Find where the given text appears and provide that cell's center as (X, Y) coordinate. 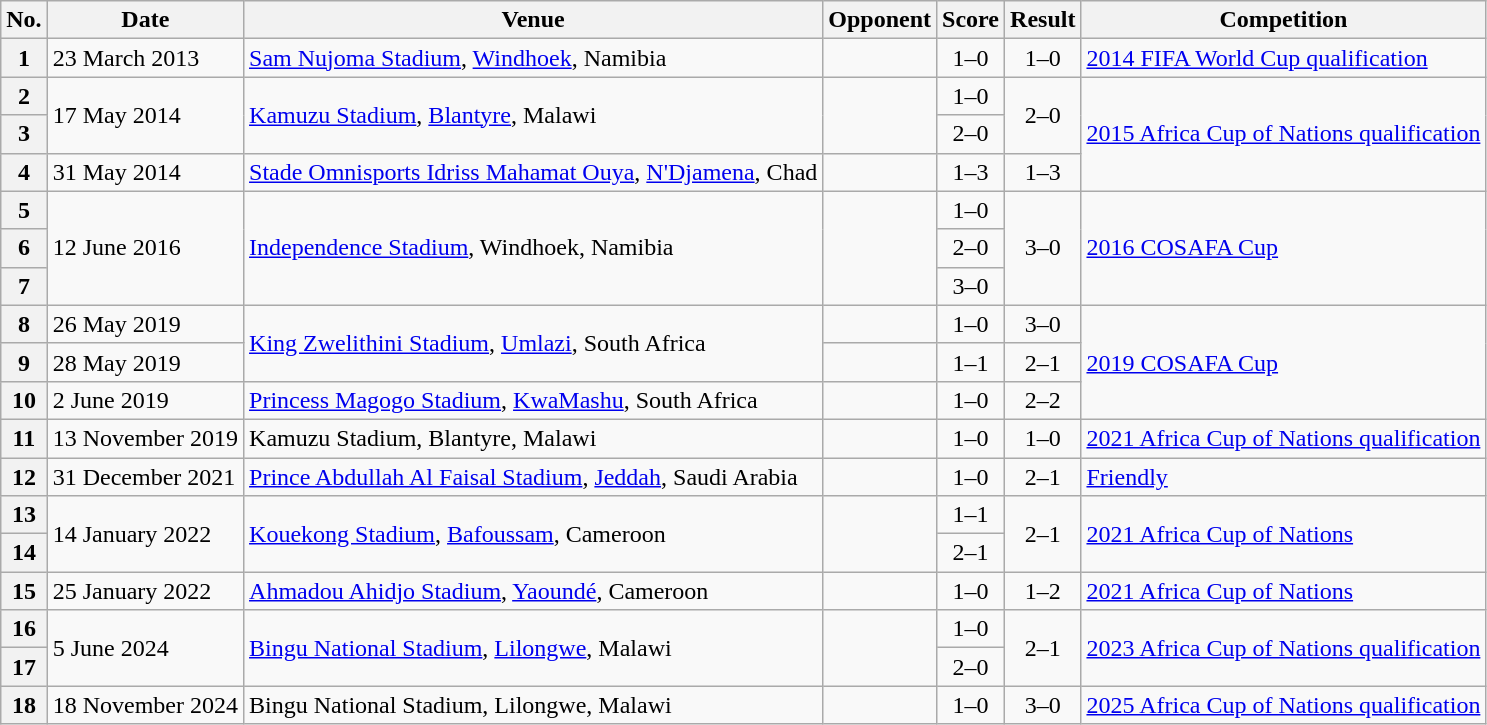
18 (24, 705)
1 (24, 58)
4 (24, 172)
Score (971, 20)
12 June 2016 (145, 248)
Princess Magogo Stadium, KwaMashu, South Africa (534, 400)
17 May 2014 (145, 115)
2023 Africa Cup of Nations qualification (1284, 648)
10 (24, 400)
14 January 2022 (145, 534)
2021 Africa Cup of Nations qualification (1284, 438)
Independence Stadium, Windhoek, Namibia (534, 248)
6 (24, 248)
King Zwelithini Stadium, Umlazi, South Africa (534, 343)
13 November 2019 (145, 438)
17 (24, 667)
2015 Africa Cup of Nations qualification (1284, 134)
23 March 2013 (145, 58)
28 May 2019 (145, 362)
3 (24, 134)
2 (24, 96)
7 (24, 286)
14 (24, 553)
2019 COSAFA Cup (1284, 362)
1–2 (1043, 591)
2 June 2019 (145, 400)
9 (24, 362)
15 (24, 591)
26 May 2019 (145, 324)
Kouekong Stadium, Bafoussam, Cameroon (534, 534)
16 (24, 629)
5 (24, 210)
31 December 2021 (145, 477)
Friendly (1284, 477)
31 May 2014 (145, 172)
8 (24, 324)
18 November 2024 (145, 705)
2–2 (1043, 400)
Competition (1284, 20)
Result (1043, 20)
Sam Nujoma Stadium, Windhoek, Namibia (534, 58)
2016 COSAFA Cup (1284, 248)
Date (145, 20)
2025 Africa Cup of Nations qualification (1284, 705)
Opponent (880, 20)
Stade Omnisports Idriss Mahamat Ouya, N'Djamena, Chad (534, 172)
No. (24, 20)
5 June 2024 (145, 648)
Ahmadou Ahidjo Stadium, Yaoundé, Cameroon (534, 591)
25 January 2022 (145, 591)
2014 FIFA World Cup qualification (1284, 58)
Venue (534, 20)
12 (24, 477)
11 (24, 438)
Prince Abdullah Al Faisal Stadium, Jeddah, Saudi Arabia (534, 477)
13 (24, 515)
